Locate the cell with the specified text and output its (x, y) center coordinate. 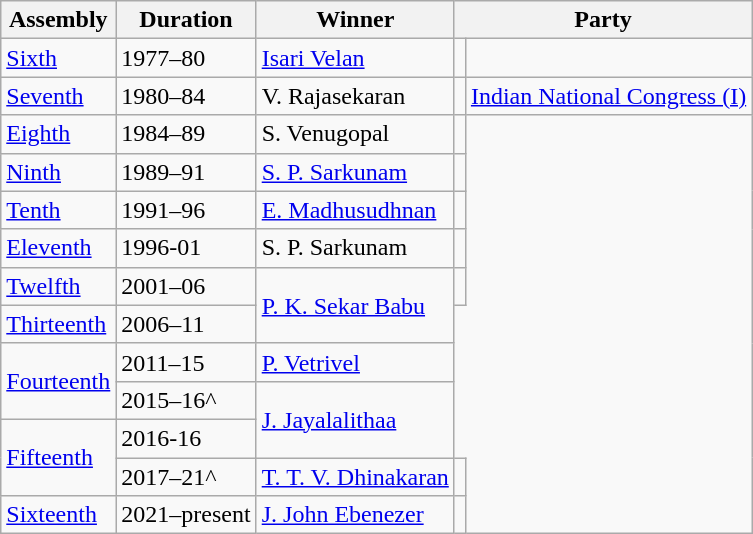
J. Jayalalithaa (355, 419)
Fourteenth (58, 381)
Thirteenth (58, 324)
2017–21^ (186, 477)
Eleventh (58, 248)
Party (602, 20)
2006–11 (186, 324)
2016-16 (186, 438)
Ninth (58, 172)
J. John Ebenezer (355, 515)
2015–16^ (186, 400)
V. Rajasekaran (355, 96)
Indian National Congress (I) (608, 96)
1977–80 (186, 58)
Sixth (58, 58)
1984–89 (186, 134)
Twelfth (58, 286)
2011–15 (186, 362)
E. Madhusudhnan (355, 210)
Sixteenth (58, 515)
1996-01 (186, 248)
S. Venugopal (355, 134)
2021–present (186, 515)
1980–84 (186, 96)
Isari Velan (355, 58)
Eighth (58, 134)
Winner (355, 20)
T. T. V. Dhinakaran (355, 477)
P. Vetrivel (355, 362)
Assembly (58, 20)
2001–06 (186, 286)
Tenth (58, 210)
1989–91 (186, 172)
Fifteenth (58, 457)
Duration (186, 20)
Seventh (58, 96)
P. K. Sekar Babu (355, 305)
1991–96 (186, 210)
